Search for the cell housing the specified text and yield its (x, y) center coordinate. 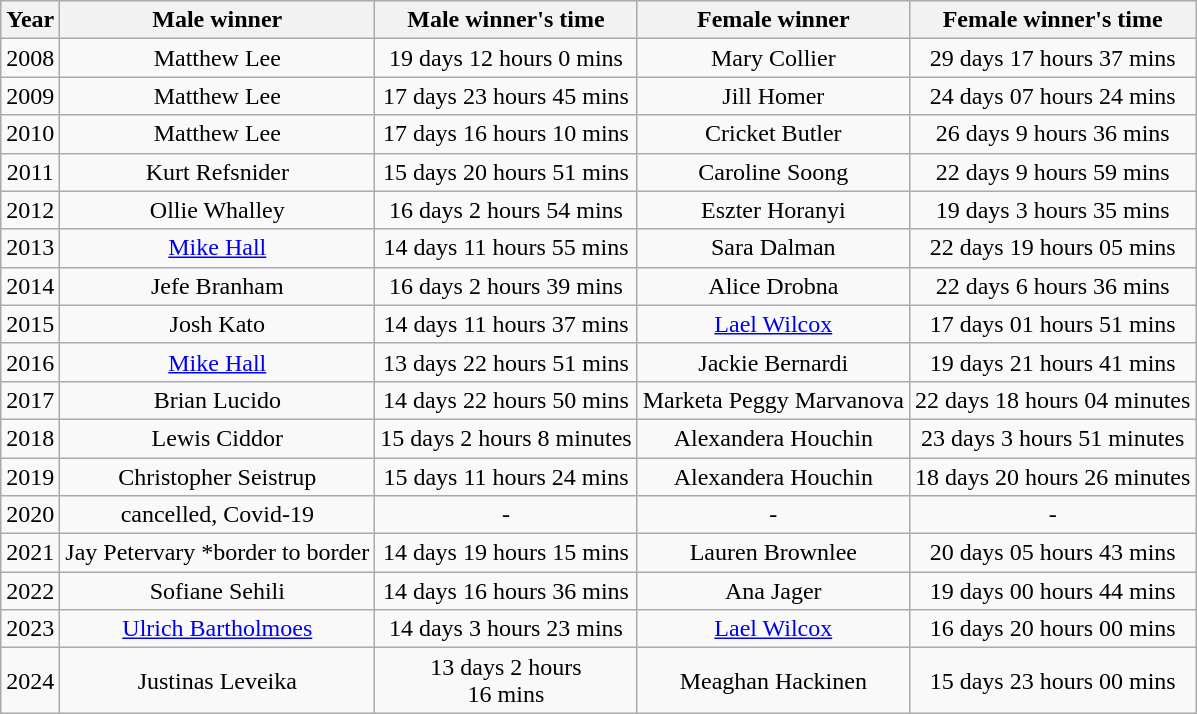
Josh Kato (218, 324)
Female winner (773, 20)
Jay Petervary *border to border (218, 553)
15 days 2 hours 8 minutes (506, 438)
2011 (30, 172)
17 days 23 hours 45 mins (506, 96)
2012 (30, 210)
Lewis Ciddor (218, 438)
17 days 01 hours 51 mins (1052, 324)
Ollie Whalley (218, 210)
2015 (30, 324)
Year (30, 20)
19 days 21 hours 41 mins (1052, 362)
Jefe Branham (218, 286)
22 days 6 hours 36 mins (1052, 286)
2021 (30, 553)
2017 (30, 400)
Cricket Butler (773, 134)
22 days 9 hours 59 mins (1052, 172)
16 days 2 hours 39 mins (506, 286)
26 days 9 hours 36 mins (1052, 134)
Caroline Soong (773, 172)
23 days 3 hours 51 minutes (1052, 438)
Mary Collier (773, 58)
14 days 11 hours 55 mins (506, 248)
2016 (30, 362)
22 days 18 hours 04 minutes (1052, 400)
15 days 11 hours 24 mins (506, 477)
2018 (30, 438)
Female winner's time (1052, 20)
Jackie Bernardi (773, 362)
Male winner (218, 20)
14 days 16 hours 36 mins (506, 591)
18 days 20 hours 26 minutes (1052, 477)
Jill Homer (773, 96)
2013 (30, 248)
2019 (30, 477)
2010 (30, 134)
Ulrich Bartholmoes (218, 629)
29 days 17 hours 37 mins (1052, 58)
2023 (30, 629)
Meaghan Hackinen (773, 680)
15 days 23 hours 00 mins (1052, 680)
13 days 22 hours 51 mins (506, 362)
16 days 2 hours 54 mins (506, 210)
cancelled, Covid-19 (218, 515)
2022 (30, 591)
14 days 11 hours 37 mins (506, 324)
Justinas Leveika (218, 680)
14 days 3 hours 23 mins (506, 629)
Lauren Brownlee (773, 553)
14 days 22 hours 50 mins (506, 400)
Ana Jager (773, 591)
19 days 3 hours 35 mins (1052, 210)
20 days 05 hours 43 mins (1052, 553)
17 days 16 hours 10 mins (506, 134)
2024 (30, 680)
14 days 19 hours 15 mins (506, 553)
Marketa Peggy Marvanova (773, 400)
2008 (30, 58)
Sara Dalman (773, 248)
22 days 19 hours 05 mins (1052, 248)
Brian Lucido (218, 400)
16 days 20 hours 00 mins (1052, 629)
Alice Drobna (773, 286)
2014 (30, 286)
Eszter Horanyi (773, 210)
2009 (30, 96)
19 days 12 hours 0 mins (506, 58)
24 days 07 hours 24 mins (1052, 96)
15 days 20 hours 51 mins (506, 172)
2020 (30, 515)
Kurt Refsnider (218, 172)
Christopher Seistrup (218, 477)
Sofiane Sehili (218, 591)
13 days 2 hours16 mins (506, 680)
19 days 00 hours 44 mins (1052, 591)
Male winner's time (506, 20)
